Return the [x, y] coordinate for the center point of the cell that contains the specified text.  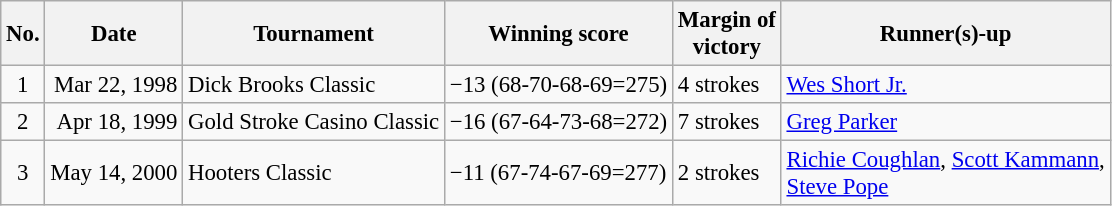
3 [23, 174]
2 strokes [726, 174]
Gold Stroke Casino Classic [314, 122]
No. [23, 34]
−11 (67-74-67-69=277) [558, 174]
Greg Parker [946, 122]
Wes Short Jr. [946, 85]
Apr 18, 1999 [114, 122]
−13 (68-70-68-69=275) [558, 85]
Dick Brooks Classic [314, 85]
Tournament [314, 34]
Margin ofvictory [726, 34]
Mar 22, 1998 [114, 85]
−16 (67-64-73-68=272) [558, 122]
May 14, 2000 [114, 174]
Runner(s)-up [946, 34]
Date [114, 34]
2 [23, 122]
1 [23, 85]
Richie Coughlan, Scott Kammann, Steve Pope [946, 174]
4 strokes [726, 85]
Winning score [558, 34]
7 strokes [726, 122]
Hooters Classic [314, 174]
